From the cell containing the given text, extract its center point as (x, y) coordinate. 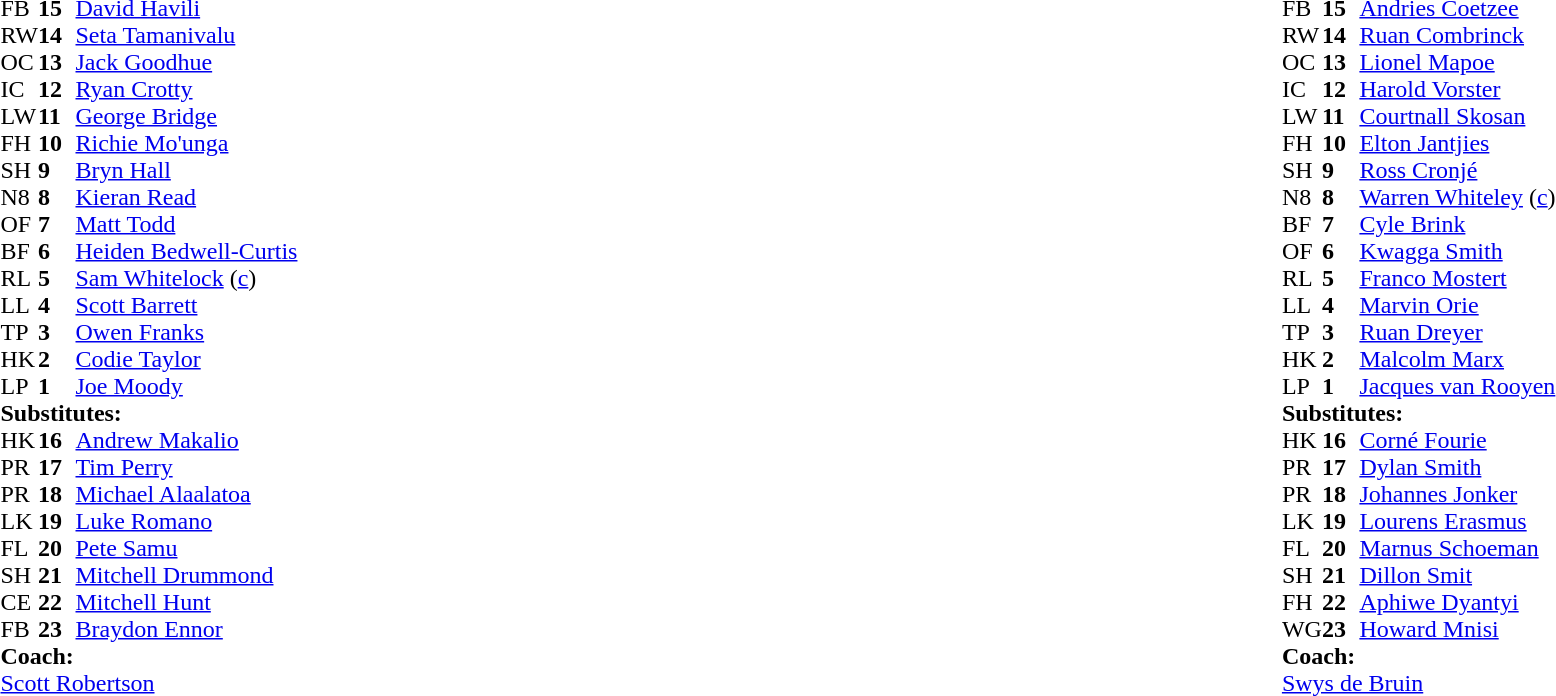
Malcolm Marx (1457, 360)
Matt Todd (187, 224)
Marvin Orie (1457, 306)
Harold Vorster (1457, 90)
Cyle Brink (1457, 224)
FB (19, 630)
Bryn Hall (187, 170)
Ross Cronjé (1457, 170)
Scott Barrett (187, 306)
Pete Samu (187, 548)
Heiden Bedwell-Curtis (187, 252)
Howard Mnisi (1457, 630)
CE (19, 602)
Dillon Smit (1457, 576)
Johannes Jonker (1457, 494)
Kwagga Smith (1457, 252)
George Bridge (187, 116)
Elton Jantjies (1457, 144)
Joe Moody (187, 386)
Owen Franks (187, 332)
Mitchell Drummond (187, 576)
Lionel Mapoe (1457, 62)
Corné Fourie (1457, 440)
Warren Whiteley (c) (1457, 198)
Andrew Makalio (187, 440)
Jack Goodhue (187, 62)
Tim Perry (187, 468)
Braydon Ennor (187, 630)
Codie Taylor (187, 360)
WG (1302, 630)
Courtnall Skosan (1457, 116)
Michael Alaalatoa (187, 494)
Seta Tamanivalu (187, 36)
Mitchell Hunt (187, 602)
Ruan Combrinck (1457, 36)
Dylan Smith (1457, 468)
Luke Romano (187, 522)
Kieran Read (187, 198)
Ruan Dreyer (1457, 332)
Marnus Schoeman (1457, 548)
Aphiwe Dyantyi (1457, 602)
Sam Whitelock (c) (187, 278)
Ryan Crotty (187, 90)
Jacques van Rooyen (1457, 386)
Franco Mostert (1457, 278)
Lourens Erasmus (1457, 522)
Richie Mo'unga (187, 144)
